Find where the given text appears and provide that cell's center as (X, Y) coordinate. 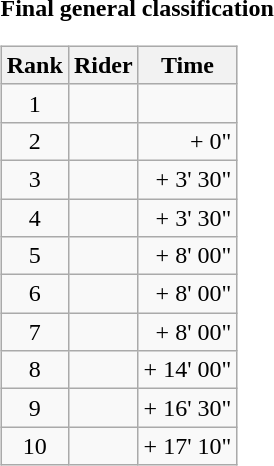
+ 16' 30" (188, 408)
2 (34, 141)
+ 14' 00" (188, 370)
5 (34, 256)
Rider (103, 65)
6 (34, 294)
+ 17' 10" (188, 446)
4 (34, 217)
+ 0" (188, 141)
Rank (34, 65)
1 (34, 103)
10 (34, 446)
7 (34, 332)
9 (34, 408)
3 (34, 179)
Time (188, 65)
8 (34, 370)
